Detect which cell encompasses the target text, then output its (X, Y) center coordinate. 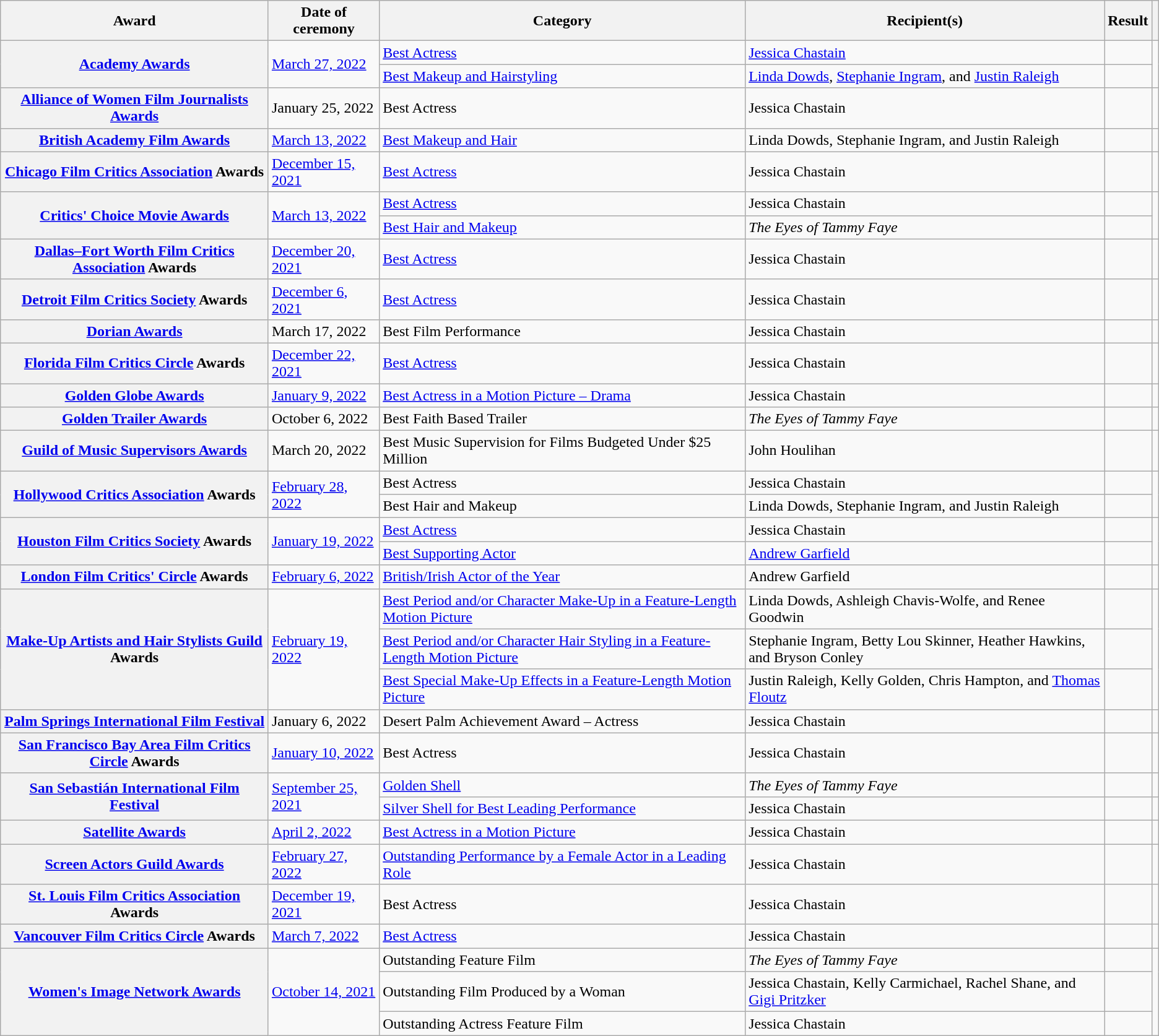
Academy Awards (135, 64)
April 2, 2022 (323, 832)
January 10, 2022 (323, 753)
Silver Shell for Best Leading Performance (562, 808)
Justin Raleigh, Kelly Golden, Chris Hampton, and Thomas Floutz (925, 689)
Hollywood Critics Association Awards (135, 494)
Palm Springs International Film Festival (135, 721)
Screen Actors Guild Awards (135, 864)
Stephanie Ingram, Betty Lou Skinner, Heather Hawkins, and Bryson Conley (925, 649)
Best Film Performance (562, 331)
December 19, 2021 (323, 905)
December 15, 2021 (323, 172)
Critics' Choice Movie Awards (135, 215)
Desert Palm Achievement Award – Actress (562, 721)
Linda Dowds, Ashleigh Chavis-Wolfe, and Renee Goodwin (925, 609)
December 6, 2021 (323, 300)
Jessica Chastain, Kelly Carmichael, Rachel Shane, and Gigi Pritzker (925, 991)
Make-Up Artists and Hair Stylists Guild Awards (135, 649)
March 27, 2022 (323, 64)
British/Irish Actor of the Year (562, 577)
Result (1128, 21)
Best Music Supervision for Films Budgeted Under $25 Million (562, 451)
Houston Film Critics Society Awards (135, 542)
St. Louis Film Critics Association Awards (135, 905)
Best Period and/or Character Hair Styling in a Feature-Length Motion Picture (562, 649)
Best Actress in a Motion Picture (562, 832)
Golden Trailer Awards (135, 419)
March 20, 2022 (323, 451)
January 9, 2022 (323, 395)
February 19, 2022 (323, 649)
Satellite Awards (135, 832)
Outstanding Actress Feature Film (562, 1024)
Florida Film Critics Circle Awards (135, 363)
March 7, 2022 (323, 936)
Chicago Film Critics Association Awards (135, 172)
December 20, 2021 (323, 259)
San Francisco Bay Area Film Critics Circle Awards (135, 753)
Recipient(s) (925, 21)
January 25, 2022 (323, 108)
December 22, 2021 (323, 363)
Dallas–Fort Worth Film Critics Association Awards (135, 259)
Award (135, 21)
Date of ceremony (323, 21)
San Sebastián International Film Festival (135, 796)
Best Supporting Actor (562, 553)
September 25, 2021 (323, 796)
Category (562, 21)
Best Period and/or Character Make-Up in a Feature-Length Motion Picture (562, 609)
British Academy Film Awards (135, 140)
Women's Image Network Awards (135, 991)
February 28, 2022 (323, 494)
October 14, 2021 (323, 991)
Best Makeup and Hairstyling (562, 76)
Outstanding Feature Film (562, 960)
Outstanding Film Produced by a Woman (562, 991)
Alliance of Women Film Journalists Awards (135, 108)
Guild of Music Supervisors Awards (135, 451)
Outstanding Performance by a Female Actor in a Leading Role (562, 864)
Best Makeup and Hair (562, 140)
January 6, 2022 (323, 721)
February 6, 2022 (323, 577)
London Film Critics' Circle Awards (135, 577)
Best Actress in a Motion Picture – Drama (562, 395)
Vancouver Film Critics Circle Awards (135, 936)
Dorian Awards (135, 331)
Golden Globe Awards (135, 395)
John Houlihan (925, 451)
February 27, 2022 (323, 864)
Detroit Film Critics Society Awards (135, 300)
October 6, 2022 (323, 419)
March 17, 2022 (323, 331)
January 19, 2022 (323, 542)
Best Special Make-Up Effects in a Feature-Length Motion Picture (562, 689)
Golden Shell (562, 785)
Best Faith Based Trailer (562, 419)
